Search for the cell housing the specified text and yield its (X, Y) center coordinate. 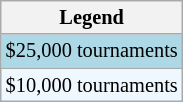
$25,000 tournaments (92, 51)
Legend (92, 17)
$10,000 tournaments (92, 85)
